Return the [x, y] coordinate for the center point of the cell that contains the specified text.  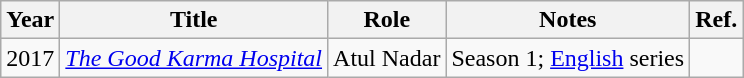
Ref. [716, 20]
Title [194, 20]
Year [30, 20]
Season 1; English series [568, 58]
Notes [568, 20]
Atul Nadar [387, 58]
Role [387, 20]
The Good Karma Hospital [194, 58]
2017 [30, 58]
